Capture the cell that displays the provided text and extract its (X, Y) central coordinate. 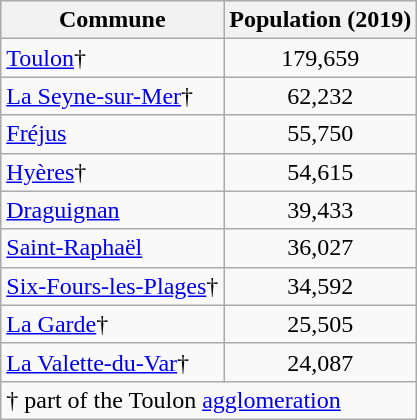
24,087 (320, 362)
Population (2019) (320, 20)
Toulon† (112, 58)
39,433 (320, 210)
54,615 (320, 172)
Six-Fours-les-Plages† (112, 286)
† part of the Toulon agglomeration (209, 400)
Hyères† (112, 172)
Saint-Raphaël (112, 248)
62,232 (320, 96)
36,027 (320, 248)
34,592 (320, 286)
Draguignan (112, 210)
La Valette-du-Var† (112, 362)
La Garde† (112, 324)
25,505 (320, 324)
La Seyne-sur-Mer† (112, 96)
Fréjus (112, 134)
Commune (112, 20)
179,659 (320, 58)
55,750 (320, 134)
